Locate the cell with the specified text and output its [x, y] center coordinate. 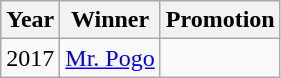
Winner [110, 20]
Mr. Pogo [110, 58]
Promotion [220, 20]
Year [30, 20]
2017 [30, 58]
